Identify which cell holds the provided text, then report its (x, y) central coordinate. 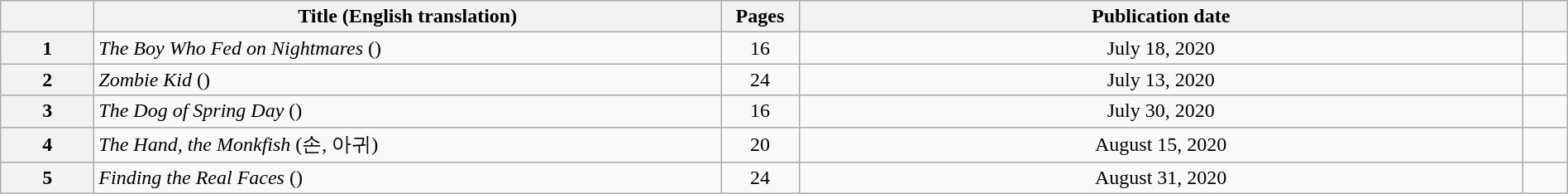
5 (48, 178)
July 13, 2020 (1161, 80)
July 30, 2020 (1161, 111)
Pages (761, 17)
Finding the Real Faces () (408, 178)
1 (48, 48)
Title (English translation) (408, 17)
The Boy Who Fed on Nightmares () (408, 48)
August 31, 2020 (1161, 178)
3 (48, 111)
July 18, 2020 (1161, 48)
2 (48, 80)
The Dog of Spring Day () (408, 111)
The Hand, the Monkfish (손, 아귀) (408, 144)
Zombie Kid () (408, 80)
Publication date (1161, 17)
4 (48, 144)
20 (761, 144)
August 15, 2020 (1161, 144)
